Return the (X, Y) coordinate for the center point of the cell that contains the specified text.  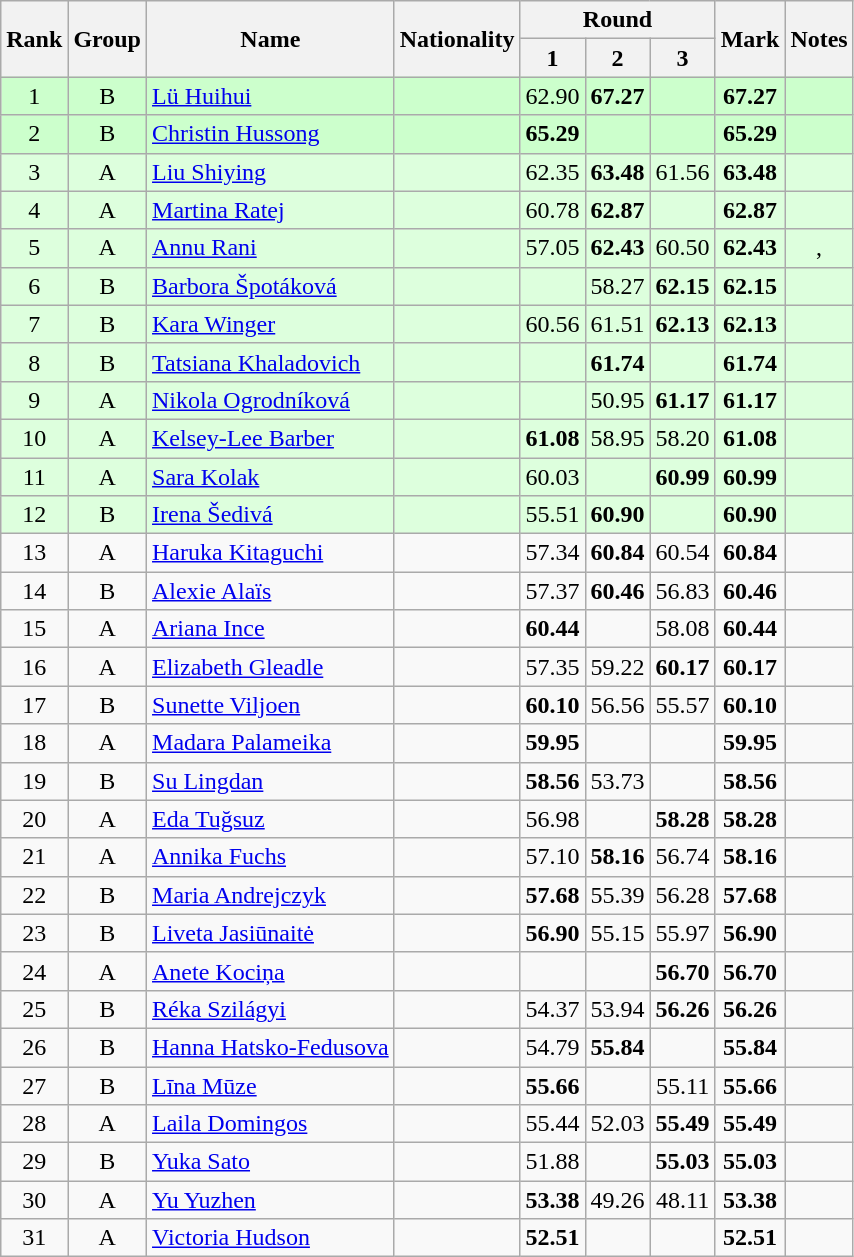
25 (34, 1009)
10 (34, 438)
56.74 (682, 857)
Nationality (457, 39)
Lü Huihui (271, 96)
53.73 (618, 781)
Ariana Ince (271, 629)
7 (34, 324)
61.51 (618, 324)
48.11 (682, 1200)
23 (34, 933)
57.35 (552, 667)
11 (34, 477)
Laila Domingos (271, 1124)
55.39 (618, 895)
Rank (34, 39)
57.10 (552, 857)
58.08 (682, 629)
Christin Hussong (271, 134)
60.50 (682, 248)
16 (34, 667)
55.15 (618, 933)
30 (34, 1200)
Liu Shiying (271, 172)
50.95 (618, 400)
54.79 (552, 1047)
Sunette Viljoen (271, 705)
Mark (750, 39)
52.03 (618, 1124)
8 (34, 362)
Round (618, 20)
Yu Yuzhen (271, 1200)
Madara Palameika (271, 743)
, (819, 248)
27 (34, 1085)
54.37 (552, 1009)
17 (34, 705)
Annika Fuchs (271, 857)
51.88 (552, 1162)
58.20 (682, 438)
4 (34, 210)
57.37 (552, 591)
55.44 (552, 1124)
29 (34, 1162)
53.94 (618, 1009)
56.28 (682, 895)
Hanna Hatsko-Fedusova (271, 1047)
Yuka Sato (271, 1162)
Kelsey-Lee Barber (271, 438)
9 (34, 400)
57.05 (552, 248)
Līna Mūze (271, 1085)
55.97 (682, 933)
55.57 (682, 705)
18 (34, 743)
Kara Winger (271, 324)
59.22 (618, 667)
19 (34, 781)
21 (34, 857)
Réka Szilágyi (271, 1009)
58.95 (618, 438)
61.56 (682, 172)
Tatsiana Khaladovich (271, 362)
13 (34, 553)
62.35 (552, 172)
Nikola Ogrodníková (271, 400)
55.51 (552, 515)
Haruka Kitaguchi (271, 553)
Elizabeth Gleadle (271, 667)
26 (34, 1047)
6 (34, 286)
Notes (819, 39)
24 (34, 971)
Martina Ratej (271, 210)
Eda Tuğsuz (271, 819)
Alexie Alaïs (271, 591)
55.11 (682, 1085)
Irena Šedivá (271, 515)
20 (34, 819)
60.54 (682, 553)
60.78 (552, 210)
Anete Kociņa (271, 971)
15 (34, 629)
Name (271, 39)
60.56 (552, 324)
Sara Kolak (271, 477)
Barbora Špotáková (271, 286)
Maria Andrejczyk (271, 895)
Victoria Hudson (271, 1238)
5 (34, 248)
62.90 (552, 96)
56.83 (682, 591)
28 (34, 1124)
49.26 (618, 1200)
22 (34, 895)
Annu Rani (271, 248)
58.27 (618, 286)
60.03 (552, 477)
57.34 (552, 553)
56.56 (618, 705)
31 (34, 1238)
56.98 (552, 819)
Su Lingdan (271, 781)
12 (34, 515)
Group (108, 39)
Liveta Jasiūnaitė (271, 933)
14 (34, 591)
